From the cell containing the given text, extract its center point as (X, Y) coordinate. 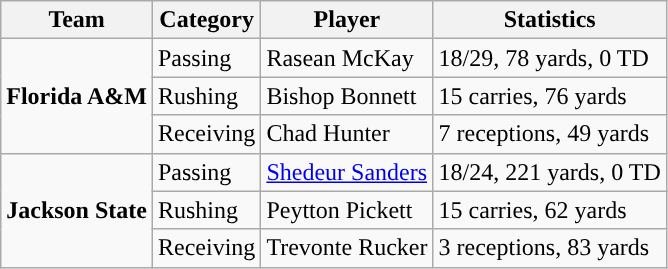
Jackson State (77, 210)
Florida A&M (77, 96)
Shedeur Sanders (347, 172)
Chad Hunter (347, 134)
Bishop Bonnett (347, 96)
Peytton Pickett (347, 210)
Statistics (550, 20)
Rasean McKay (347, 58)
18/29, 78 yards, 0 TD (550, 58)
Player (347, 20)
Category (206, 20)
7 receptions, 49 yards (550, 134)
15 carries, 62 yards (550, 210)
Trevonte Rucker (347, 248)
Team (77, 20)
3 receptions, 83 yards (550, 248)
15 carries, 76 yards (550, 96)
18/24, 221 yards, 0 TD (550, 172)
